From the cell containing the given text, extract its center point as [X, Y] coordinate. 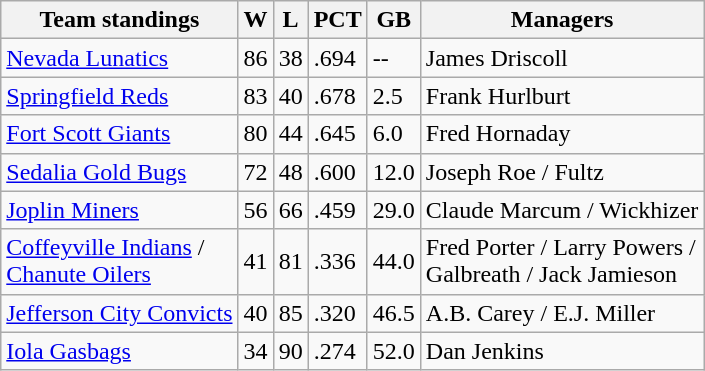
85 [290, 313]
.336 [338, 262]
86 [256, 58]
38 [290, 58]
46.5 [394, 313]
56 [256, 210]
29.0 [394, 210]
L [290, 20]
41 [256, 262]
12.0 [394, 172]
52.0 [394, 351]
.645 [338, 134]
.320 [338, 313]
2.5 [394, 96]
Team standings [120, 20]
.678 [338, 96]
Iola Gasbags [120, 351]
Dan Jenkins [562, 351]
GB [394, 20]
.694 [338, 58]
-- [394, 58]
.274 [338, 351]
Joplin Miners [120, 210]
Claude Marcum / Wickhizer [562, 210]
.600 [338, 172]
80 [256, 134]
Fred Hornaday [562, 134]
66 [290, 210]
48 [290, 172]
A.B. Carey / E.J. Miller [562, 313]
Joseph Roe / Fultz [562, 172]
Nevada Lunatics [120, 58]
Managers [562, 20]
81 [290, 262]
James Driscoll [562, 58]
90 [290, 351]
PCT [338, 20]
Frank Hurlburt [562, 96]
W [256, 20]
72 [256, 172]
44 [290, 134]
Jefferson City Convicts [120, 313]
.459 [338, 210]
6.0 [394, 134]
83 [256, 96]
Fort Scott Giants [120, 134]
44.0 [394, 262]
Fred Porter / Larry Powers / Galbreath / Jack Jamieson [562, 262]
34 [256, 351]
Sedalia Gold Bugs [120, 172]
Springfield Reds [120, 96]
Coffeyville Indians /Chanute Oilers [120, 262]
